Pinpoint the cell where the given text exists, returning its [X, Y] midpoint coordinate. 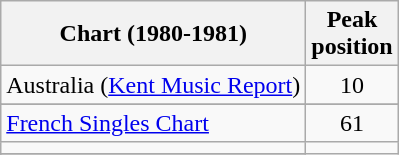
61 [352, 123]
10 [352, 85]
Peakposition [352, 34]
Chart (1980-1981) [154, 34]
French Singles Chart [154, 123]
Australia (Kent Music Report) [154, 85]
